From the cell containing the given text, extract its center point as (X, Y) coordinate. 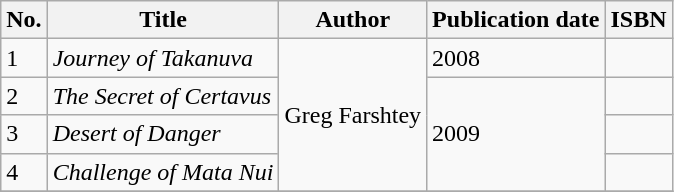
The Secret of Certavus (163, 96)
Publication date (516, 20)
2009 (516, 134)
No. (24, 20)
ISBN (638, 20)
Greg Farshtey (353, 115)
2 (24, 96)
Author (353, 20)
2008 (516, 58)
Journey of Takanuva (163, 58)
Desert of Danger (163, 134)
3 (24, 134)
Challenge of Mata Nui (163, 172)
Title (163, 20)
1 (24, 58)
4 (24, 172)
